Determine the [X, Y] coordinate at the center of the cell enclosing the given text.  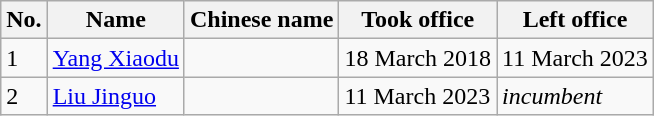
2 [24, 96]
incumbent [576, 96]
Left office [576, 20]
Name [116, 20]
18 March 2018 [418, 58]
1 [24, 58]
Took office [418, 20]
Yang Xiaodu [116, 58]
No. [24, 20]
Liu Jinguo [116, 96]
Chinese name [261, 20]
